Find where the given text appears and provide that cell's center as [X, Y] coordinate. 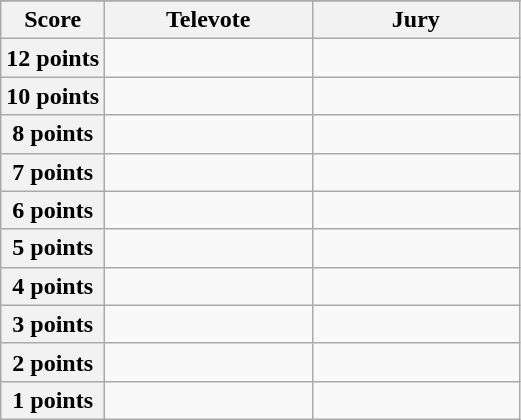
Jury [416, 20]
12 points [53, 58]
5 points [53, 248]
6 points [53, 210]
Score [53, 20]
7 points [53, 172]
Televote [209, 20]
2 points [53, 362]
3 points [53, 324]
8 points [53, 134]
10 points [53, 96]
1 points [53, 400]
4 points [53, 286]
